Locate the cell with the specified text and output its (x, y) center coordinate. 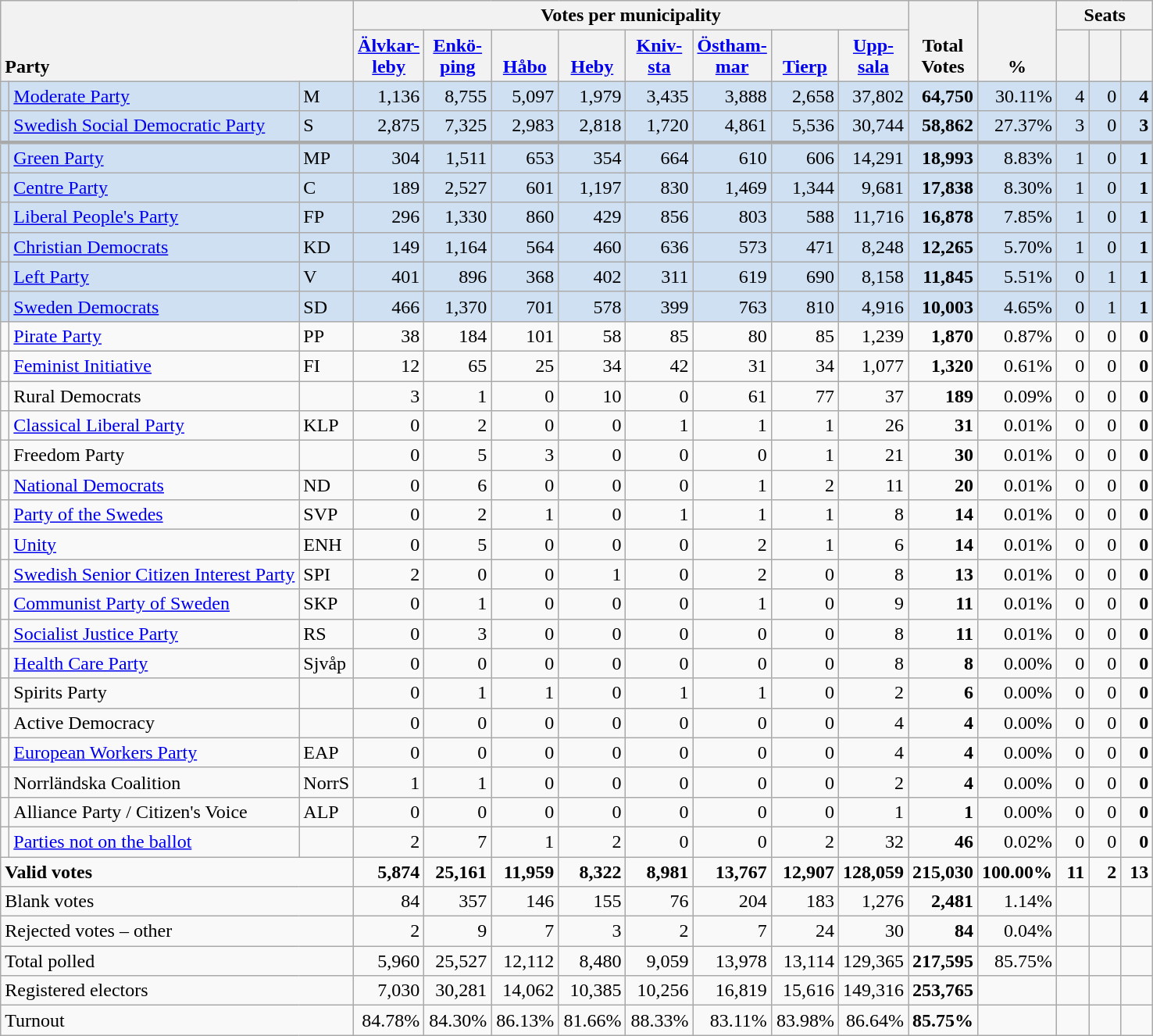
1,239 (873, 336)
606 (805, 158)
1,136 (389, 96)
Sweden Democrats (155, 306)
V (327, 277)
8,480 (592, 961)
896 (458, 277)
619 (732, 277)
357 (458, 902)
KD (327, 247)
KLP (327, 426)
4.65% (1017, 306)
Östham- mar (732, 56)
1,164 (458, 247)
466 (389, 306)
204 (732, 902)
1,320 (942, 366)
8,158 (873, 277)
Total polled (177, 961)
9,681 (873, 188)
217,595 (942, 961)
101 (525, 336)
Party (177, 41)
155 (592, 902)
76 (659, 902)
13,978 (732, 961)
% (1017, 41)
5,097 (525, 96)
Swedish Senior Citizen Interest Party (155, 574)
Votes per municipality (631, 16)
1,330 (458, 217)
Green Party (155, 158)
Älvkar- leby (389, 56)
588 (805, 217)
1,511 (458, 158)
1,469 (732, 188)
Turnout (177, 1020)
Active Democracy (155, 723)
FI (327, 366)
25,161 (458, 871)
37,802 (873, 96)
80 (732, 336)
12 (389, 366)
3,888 (732, 96)
9,059 (659, 961)
11,845 (942, 277)
SD (327, 306)
860 (525, 217)
1,344 (805, 188)
8,981 (659, 871)
Classical Liberal Party (155, 426)
88.33% (659, 1020)
Feminist Initiative (155, 366)
Left Party (155, 277)
5,536 (805, 127)
129,365 (873, 961)
5.70% (1017, 247)
30,281 (458, 991)
3,435 (659, 96)
11,716 (873, 217)
149 (389, 247)
Socialist Justice Party (155, 634)
ENH (327, 545)
National Democrats (155, 485)
Health Care Party (155, 663)
578 (592, 306)
12,907 (805, 871)
0.09% (1017, 396)
8,322 (592, 871)
61 (732, 396)
NorrS (327, 782)
401 (389, 277)
12,265 (942, 247)
1,720 (659, 127)
5,874 (389, 871)
13,114 (805, 961)
2,818 (592, 127)
4,861 (732, 127)
856 (659, 217)
FP (327, 217)
8.30% (1017, 188)
Christian Democrats (155, 247)
11,959 (525, 871)
46 (942, 841)
Total Votes (942, 41)
1,077 (873, 366)
701 (525, 306)
2,527 (458, 188)
16,819 (732, 991)
Liberal People's Party (155, 217)
354 (592, 158)
58 (592, 336)
Spirits Party (155, 693)
5,960 (389, 961)
149,316 (873, 991)
Håbo (525, 56)
81.66% (592, 1020)
Tierp (805, 56)
83.98% (805, 1020)
0.02% (1017, 841)
10,385 (592, 991)
SVP (327, 515)
564 (525, 247)
0.61% (1017, 366)
Alliance Party / Citizen's Voice (155, 812)
42 (659, 366)
Blank votes (177, 902)
8,755 (458, 96)
13,767 (732, 871)
1,370 (458, 306)
Moderate Party (155, 96)
399 (659, 306)
215,030 (942, 871)
SPI (327, 574)
253,765 (942, 991)
100.00% (1017, 871)
Norrländska Coalition (155, 782)
368 (525, 277)
17,838 (942, 188)
2,875 (389, 127)
84.78% (389, 1020)
Sjvåp (327, 663)
2,481 (942, 902)
38 (389, 336)
1,870 (942, 336)
Centre Party (155, 188)
1,197 (592, 188)
84.30% (458, 1020)
1.14% (1017, 902)
MP (327, 158)
460 (592, 247)
86.64% (873, 1020)
26 (873, 426)
86.13% (525, 1020)
471 (805, 247)
30,744 (873, 127)
Unity (155, 545)
601 (525, 188)
183 (805, 902)
PP (327, 336)
653 (525, 158)
Parties not on the ballot (155, 841)
77 (805, 396)
311 (659, 277)
0.87% (1017, 336)
83.11% (732, 1020)
1,276 (873, 902)
Communist Party of Sweden (155, 604)
1,979 (592, 96)
690 (805, 277)
European Workers Party (155, 752)
810 (805, 306)
146 (525, 902)
763 (732, 306)
15,616 (805, 991)
636 (659, 247)
16,878 (942, 217)
7,325 (458, 127)
429 (592, 217)
2,658 (805, 96)
664 (659, 158)
5.51% (1017, 277)
Valid votes (177, 871)
ND (327, 485)
Pirate Party (155, 336)
30.11% (1017, 96)
610 (732, 158)
Rural Democrats (155, 396)
24 (805, 931)
184 (458, 336)
S (327, 127)
Upp- sala (873, 56)
25 (525, 366)
58,862 (942, 127)
37 (873, 396)
12,112 (525, 961)
8.83% (1017, 158)
10,256 (659, 991)
Party of the Swedes (155, 515)
Rejected votes – other (177, 931)
803 (732, 217)
RS (327, 634)
4,916 (873, 306)
18,993 (942, 158)
0.04% (1017, 931)
Heby (592, 56)
Freedom Party (155, 455)
830 (659, 188)
64,750 (942, 96)
20 (942, 485)
14,291 (873, 158)
21 (873, 455)
M (327, 96)
Kniv- sta (659, 56)
573 (732, 247)
7.85% (1017, 217)
10,003 (942, 306)
27.37% (1017, 127)
Swedish Social Democratic Party (155, 127)
296 (389, 217)
Enkö- ping (458, 56)
128,059 (873, 871)
7,030 (389, 991)
8,248 (873, 247)
65 (458, 366)
ALP (327, 812)
25,527 (458, 961)
402 (592, 277)
C (327, 188)
EAP (327, 752)
SKP (327, 604)
32 (873, 841)
2,983 (525, 127)
14,062 (525, 991)
Registered electors (177, 991)
10 (592, 396)
304 (389, 158)
Seats (1105, 16)
